For the text-containing cell, return its midpoint in (X, Y) coordinate format. 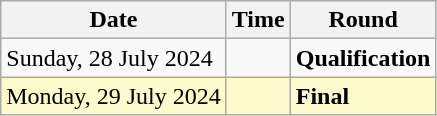
Sunday, 28 July 2024 (114, 58)
Final (363, 96)
Date (114, 20)
Monday, 29 July 2024 (114, 96)
Round (363, 20)
Time (258, 20)
Qualification (363, 58)
